Provide the (X, Y) coordinate of the cell's center where the given text is located.  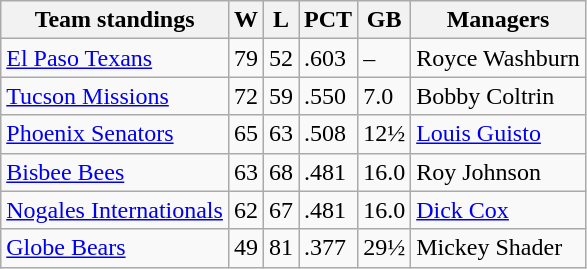
Royce Washburn (498, 58)
Phoenix Senators (115, 134)
.603 (328, 58)
59 (280, 96)
68 (280, 172)
72 (246, 96)
62 (246, 210)
81 (280, 248)
7.0 (384, 96)
GB (384, 20)
52 (280, 58)
Team standings (115, 20)
Globe Bears (115, 248)
PCT (328, 20)
Tucson Missions (115, 96)
49 (246, 248)
– (384, 58)
65 (246, 134)
.508 (328, 134)
Mickey Shader (498, 248)
.550 (328, 96)
.377 (328, 248)
Bobby Coltrin (498, 96)
Roy Johnson (498, 172)
29½ (384, 248)
67 (280, 210)
79 (246, 58)
L (280, 20)
12½ (384, 134)
W (246, 20)
Dick Cox (498, 210)
Managers (498, 20)
Louis Guisto (498, 134)
El Paso Texans (115, 58)
Bisbee Bees (115, 172)
Nogales Internationals (115, 210)
